Provide the [x, y] coordinate of the cell's center where the given text is located.  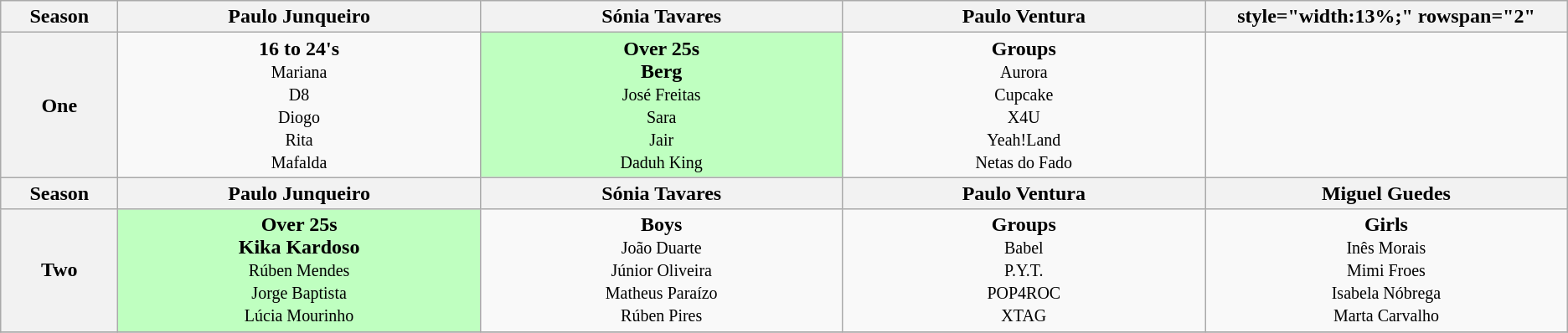
GroupsAuroraCupcakeX4UYeah!LandNetas do Fado [1024, 105]
Two [59, 270]
One [59, 105]
16 to 24'sMarianaD8DiogoRitaMafalda [300, 105]
GroupsBabelP.Y.T.POP4ROCXTAG [1024, 270]
Over 25sKika KardosoRúben MendesJorge BaptistaLúcia Mourinho [300, 270]
Miguel Guedes [1387, 193]
GirlsInês MoraisMimi FroesIsabela NóbregaMarta Carvalho [1387, 270]
style="width:13%;" rowspan="2" [1387, 17]
BoysJoão DuarteJúnior OliveiraMatheus ParaízoRúben Pires [662, 270]
Over 25sBergJosé FreitasSaraJairDaduh King [662, 105]
